Return the [x, y] coordinate for the center point of the cell that contains the specified text.  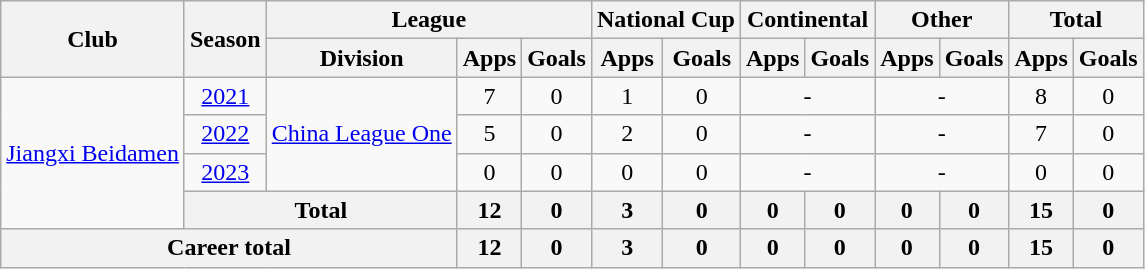
2023 [225, 172]
China League One [362, 134]
2 [627, 134]
Career total [229, 248]
Jiangxi Beidamen [93, 153]
National Cup [666, 20]
2021 [225, 96]
League [428, 20]
1 [627, 96]
Other [942, 20]
Continental [807, 20]
Season [225, 39]
5 [489, 134]
Club [93, 39]
2022 [225, 134]
Division [362, 58]
8 [1041, 96]
